Locate the cell with the specified text and output its (X, Y) center coordinate. 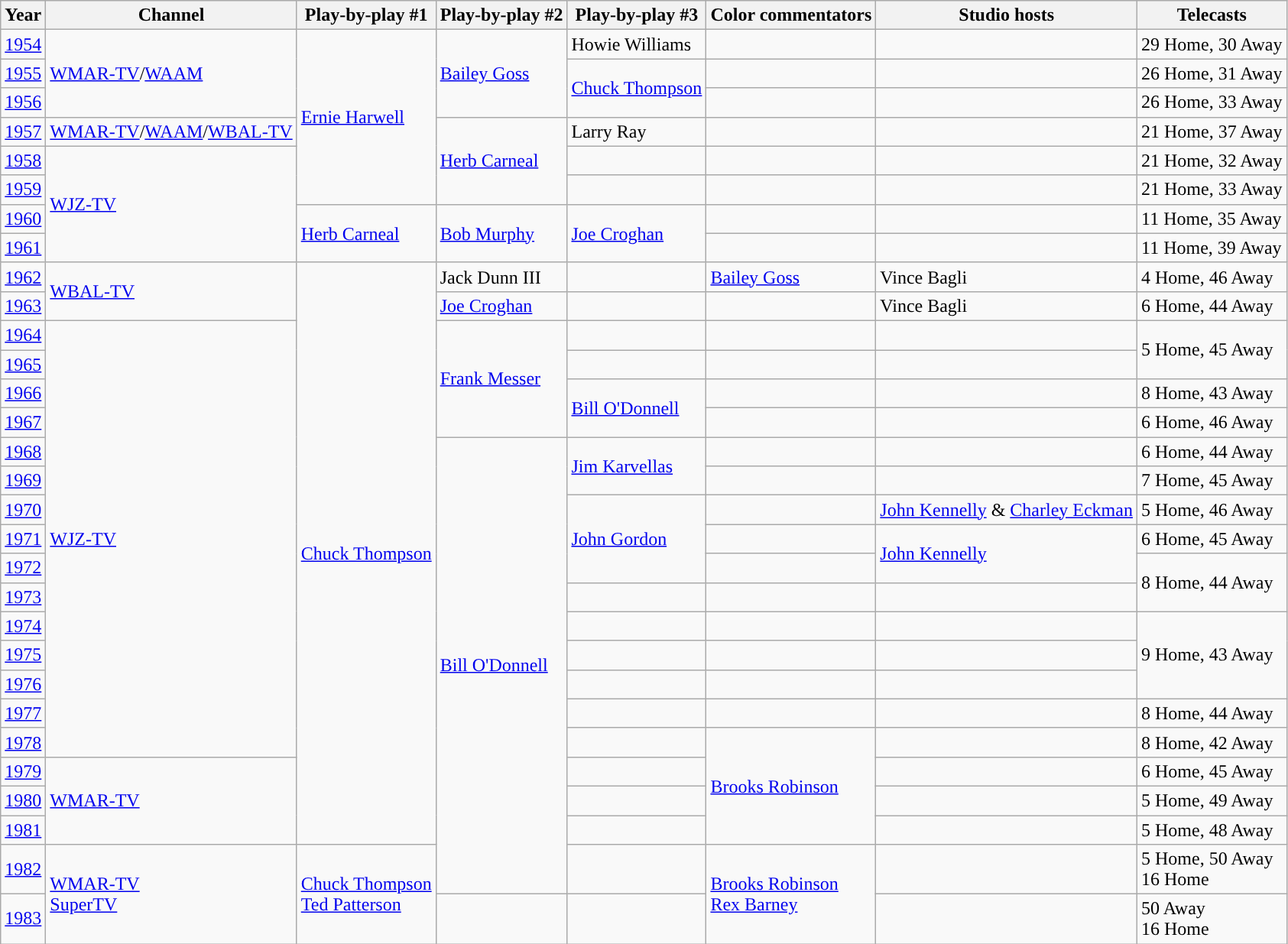
4 Home, 46 Away (1212, 277)
8 Home, 43 Away (1212, 394)
1964 (23, 335)
11 Home, 39 Away (1212, 248)
Studio hosts (1007, 15)
Howie Williams (637, 44)
1957 (23, 131)
29 Home, 30 Away (1212, 44)
5 Home, 49 Away (1212, 800)
21 Home, 33 Away (1212, 190)
5 Home, 48 Away (1212, 829)
Brooks RobinsonRex Barney (791, 894)
1967 (23, 423)
26 Home, 31 Away (1212, 73)
Color commentators (791, 15)
1968 (23, 452)
WMAR-TV/WAAM/WBAL-TV (171, 131)
1970 (23, 510)
8 Home, 42 Away (1212, 742)
1961 (23, 248)
1977 (23, 713)
Play-by-play #2 (501, 15)
WMAR-TV (171, 800)
1971 (23, 539)
Frank Messer (501, 378)
1954 (23, 44)
John Kennelly (1007, 553)
5 Home, 50 Away16 Home (1212, 870)
John Kennelly & Charley Eckman (1007, 510)
7 Home, 45 Away (1212, 481)
50 Away16 Home (1212, 919)
5 Home, 46 Away (1212, 510)
Telecasts (1212, 15)
Larry Ray (637, 131)
26 Home, 33 Away (1212, 102)
11 Home, 35 Away (1212, 219)
Chuck ThompsonTed Patterson (366, 894)
Brooks Robinson (791, 786)
21 Home, 37 Away (1212, 131)
WBAL-TV (171, 291)
1966 (23, 394)
John Gordon (637, 539)
Jim Karvellas (637, 466)
Channel (171, 15)
1979 (23, 771)
1965 (23, 365)
Year (23, 15)
1974 (23, 626)
6 Home, 46 Away (1212, 423)
1959 (23, 190)
1982 (23, 870)
Ernie Harwell (366, 117)
1980 (23, 800)
1956 (23, 102)
1975 (23, 655)
1963 (23, 306)
9 Home, 43 Away (1212, 655)
1955 (23, 73)
Play-by-play #3 (637, 15)
Bob Murphy (501, 233)
21 Home, 32 Away (1212, 161)
1958 (23, 161)
Play-by-play #1 (366, 15)
WMAR-TVSuperTV (171, 894)
1978 (23, 742)
1962 (23, 277)
1983 (23, 919)
5 Home, 45 Away (1212, 349)
1960 (23, 219)
Jack Dunn III (501, 277)
WMAR-TV/WAAM (171, 73)
1976 (23, 684)
1973 (23, 597)
1969 (23, 481)
1981 (23, 829)
1972 (23, 568)
